Determine the (X, Y) coordinate at the center of the cell enclosing the given text.  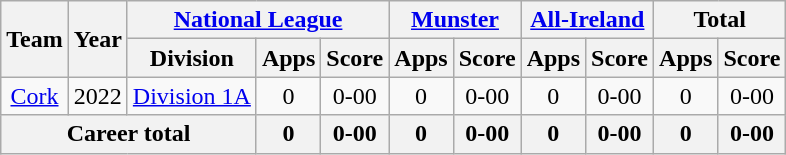
Year (98, 39)
National League (258, 20)
Division (192, 58)
Total (720, 20)
Division 1A (192, 96)
Career total (129, 134)
2022 (98, 96)
All-Ireland (587, 20)
Cork (35, 96)
Team (35, 39)
Munster (455, 20)
